From the cell containing the given text, extract its center point as (x, y) coordinate. 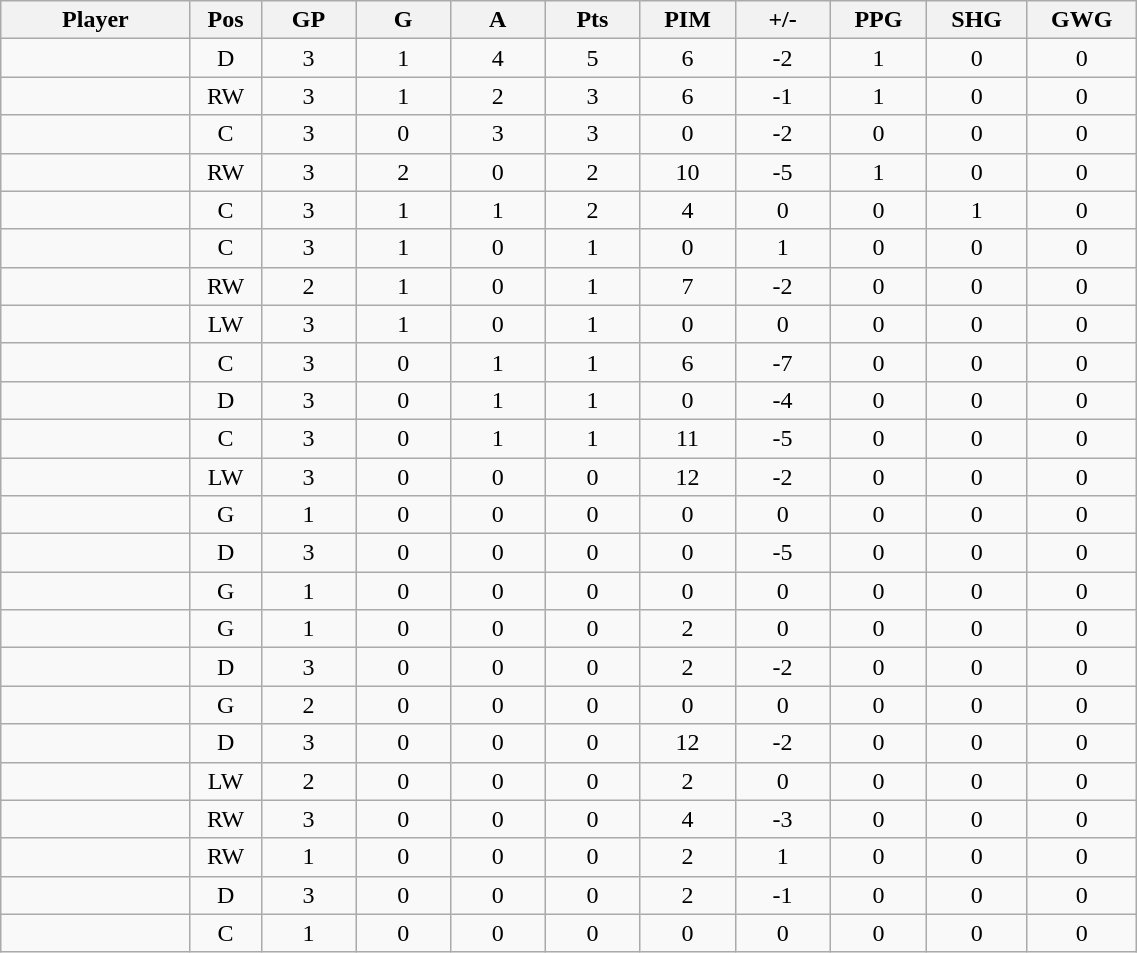
10 (688, 172)
GWG (1081, 20)
-7 (782, 362)
PPG (878, 20)
5 (592, 58)
11 (688, 438)
+/- (782, 20)
-4 (782, 400)
A (498, 20)
Player (96, 20)
GP (308, 20)
-3 (782, 819)
Pos (226, 20)
Pts (592, 20)
7 (688, 286)
SHG (977, 20)
PIM (688, 20)
